Return (X, Y) of the center of cell containing provided text 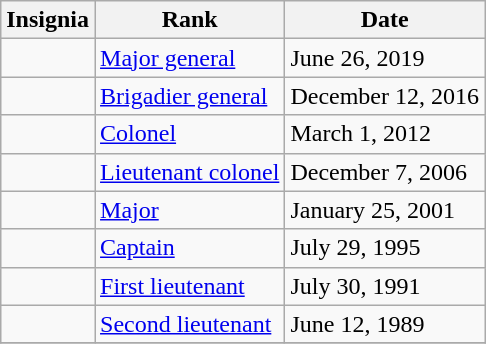
December 7, 2006 (385, 172)
July 29, 1995 (385, 248)
Captain (190, 248)
Lieutenant colonel (190, 172)
Brigadier general (190, 96)
July 30, 1991 (385, 286)
Major general (190, 58)
December 12, 2016 (385, 96)
Insignia (48, 20)
Rank (190, 20)
January 25, 2001 (385, 210)
Colonel (190, 134)
March 1, 2012 (385, 134)
June 26, 2019 (385, 58)
First lieutenant (190, 286)
Major (190, 210)
Date (385, 20)
June 12, 1989 (385, 324)
Second lieutenant (190, 324)
